Output the [X, Y] coordinate of the center of the cell containing the given text.  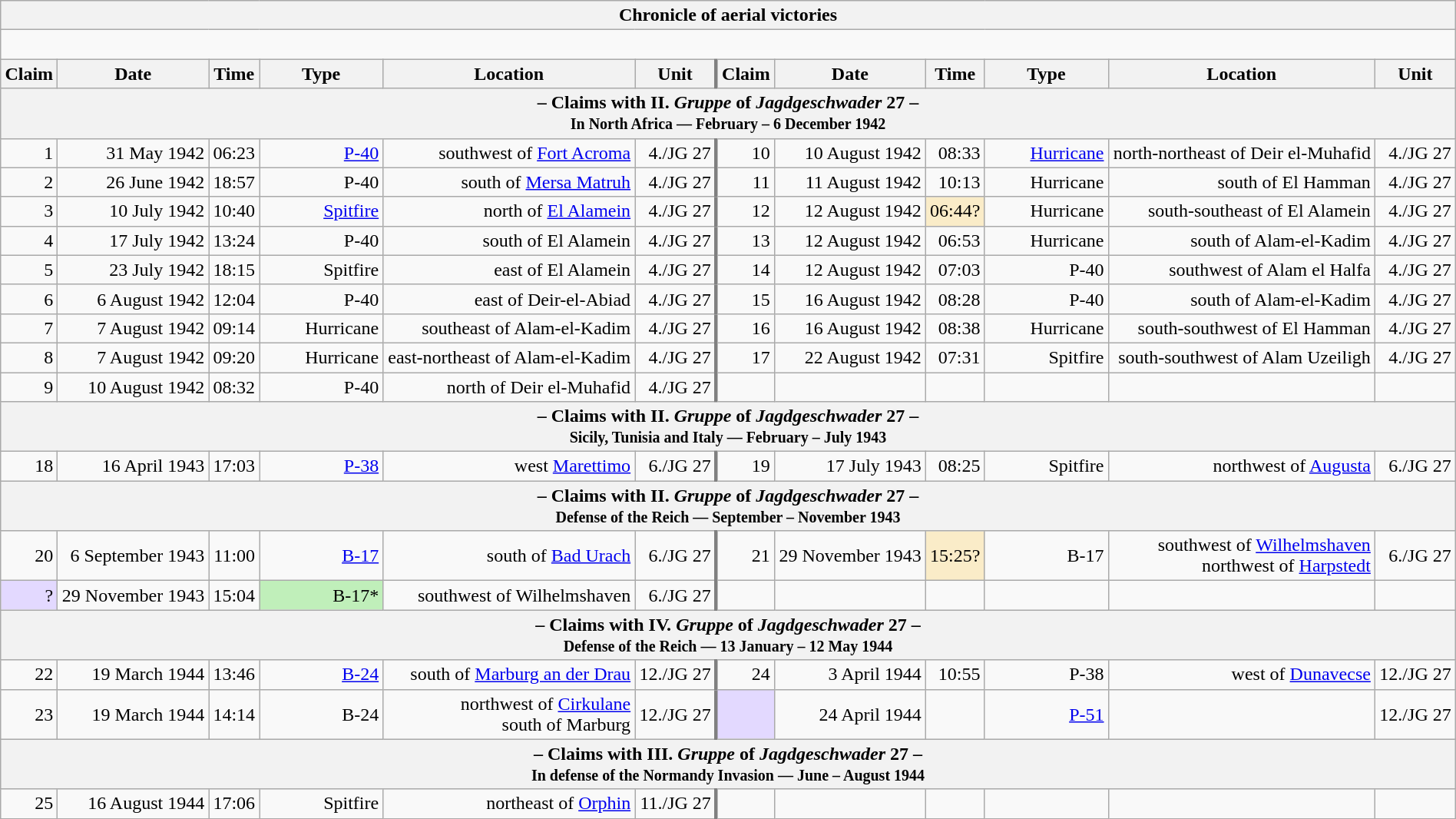
11 [745, 182]
12 [745, 211]
17 July 1943 [849, 466]
17 July 1942 [134, 240]
14 [745, 270]
north of El Alamein [509, 211]
13 [745, 240]
south of El Hamman [1241, 182]
08:38 [955, 328]
15 [745, 299]
southwest of Wilhelmshaven northwest of Harpstedt [1241, 556]
southwest of Alam el Halfa [1241, 270]
7 [29, 328]
31 May 1942 [134, 153]
22 [29, 675]
– Claims with III. Gruppe of Jagdgeschwader 27 –In defense of the Normandy Invasion — June – August 1944 [728, 764]
9 [29, 386]
1 [29, 153]
– Claims with IV. Gruppe of Jagdgeschwader 27 –Defense of the Reich — 13 January – 12 May 1944 [728, 635]
09:20 [234, 357]
26 June 1942 [134, 182]
Chronicle of aerial victories [728, 15]
20 [29, 556]
07:03 [955, 270]
13:24 [234, 240]
2 [29, 182]
3 [29, 211]
P-51 [1046, 715]
18:57 [234, 182]
southwest of Wilhelmshaven [509, 595]
15:25? [955, 556]
3 April 1944 [849, 675]
northwest of Augusta [1241, 466]
10 July 1942 [134, 211]
14:14 [234, 715]
northeast of Orphin [509, 804]
8 [29, 357]
18 [29, 466]
17:03 [234, 466]
17 [745, 357]
08:28 [955, 299]
08:32 [234, 386]
– Claims with II. Gruppe of Jagdgeschwader 27 –In North Africa — February – 6 December 1942 [728, 114]
16 April 1943 [134, 466]
south of Mersa Matruh [509, 182]
north of Deir el-Muhafid [509, 386]
11 August 1942 [849, 182]
B-17* [321, 595]
southwest of Fort Acroma [509, 153]
08:33 [955, 153]
east-northeast of Alam-el-Kadim [509, 357]
09:14 [234, 328]
23 [29, 715]
13:46 [234, 675]
east of Deir-el-Abiad [509, 299]
17:06 [234, 804]
northwest of Cirkulanesouth of Marburg [509, 715]
08:25 [955, 466]
10:13 [955, 182]
4 [29, 240]
06:44? [955, 211]
south of Marburg an der Drau [509, 675]
south-southeast of El Alamein [1241, 211]
24 April 1944 [849, 715]
? [29, 595]
north-northeast of Deir el-Muhafid [1241, 153]
16 [745, 328]
east of El Alamein [509, 270]
11:00 [234, 556]
06:53 [955, 240]
12:04 [234, 299]
5 [29, 270]
18:15 [234, 270]
10:55 [955, 675]
15:04 [234, 595]
– Claims with II. Gruppe of Jagdgeschwader 27 –Defense of the Reich — September – November 1943 [728, 506]
25 [29, 804]
west of Dunavecse [1241, 675]
19 [745, 466]
24 [745, 675]
11./JG 27 [676, 804]
6 August 1942 [134, 299]
south-southwest of Alam Uzeiligh [1241, 357]
07:31 [955, 357]
21 [745, 556]
south of El Alamein [509, 240]
southeast of Alam-el-Kadim [509, 328]
06:23 [234, 153]
south-southwest of El Hamman [1241, 328]
6 [29, 299]
22 August 1942 [849, 357]
– Claims with II. Gruppe of Jagdgeschwader 27 –Sicily, Tunisia and Italy — February – July 1943 [728, 427]
10:40 [234, 211]
west Marettimo [509, 466]
16 August 1944 [134, 804]
23 July 1942 [134, 270]
10 [745, 153]
south of Bad Urach [509, 556]
6 September 1943 [134, 556]
